Return [X, Y] of the center of cell containing provided text 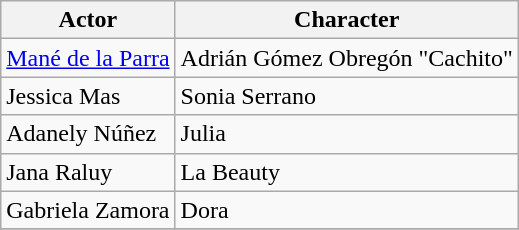
Mané de la Parra [88, 58]
La Beauty [346, 172]
Character [346, 20]
Jana Raluy [88, 172]
Julia [346, 134]
Jessica Mas [88, 96]
Sonia Serrano [346, 96]
Adanely Núñez [88, 134]
Adrián Gómez Obregón "Cachito" [346, 58]
Actor [88, 20]
Dora [346, 210]
Gabriela Zamora [88, 210]
